Extract the [X, Y] coordinate from the center of the cell holding the provided text.  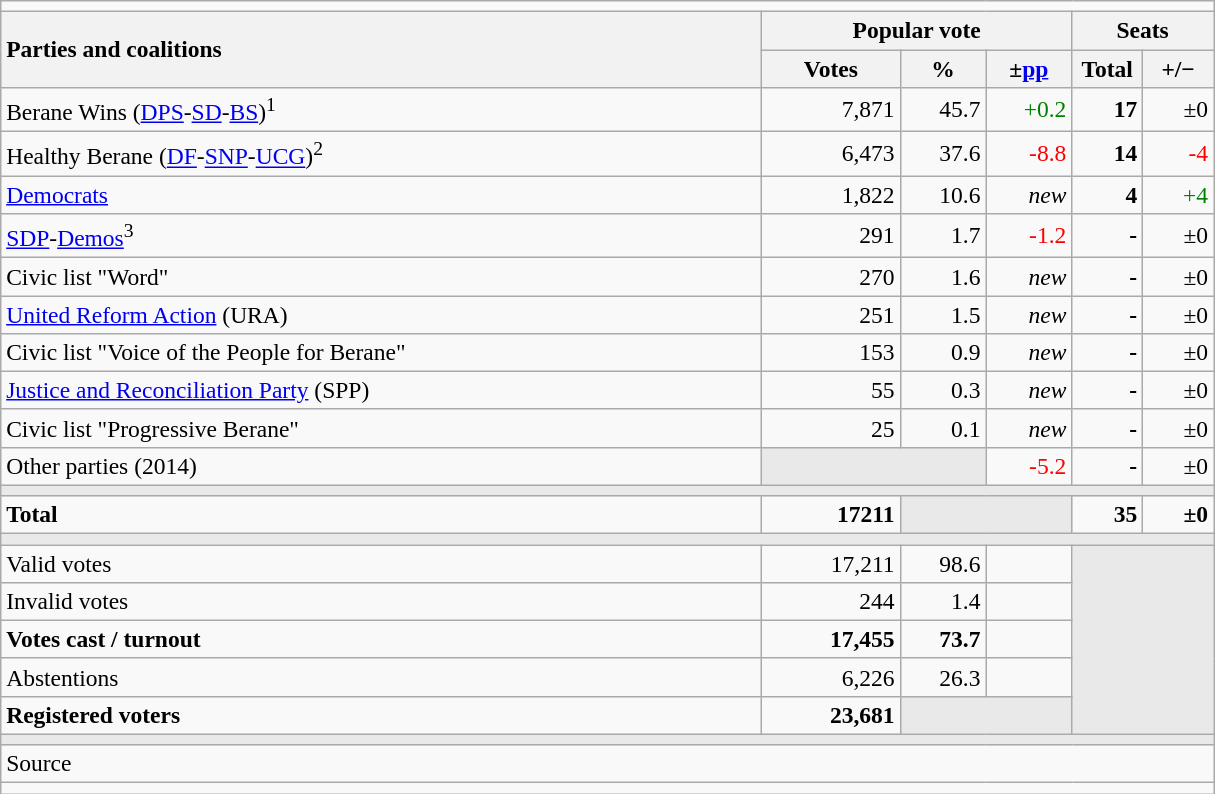
270 [831, 277]
Civic list "Voice of the People for Berane" [382, 352]
Votes [831, 68]
6,226 [831, 677]
14 [1108, 153]
4 [1108, 194]
35 [1108, 515]
Justice and Reconciliation Party (SPP) [382, 390]
+4 [1178, 194]
-1.2 [1029, 235]
1.5 [943, 314]
±pp [1029, 68]
73.7 [943, 639]
+/− [1178, 68]
17,455 [831, 639]
SDP-Demos3 [382, 235]
1.7 [943, 235]
1.4 [943, 601]
+0.2 [1029, 109]
1,822 [831, 194]
45.7 [943, 109]
Other parties (2014) [382, 466]
Invalid votes [382, 601]
Valid votes [382, 563]
26.3 [943, 677]
37.6 [943, 153]
25 [831, 428]
153 [831, 352]
17,211 [831, 563]
0.9 [943, 352]
Healthy Berane (DF-SNP-UCG)2 [382, 153]
-8.8 [1029, 153]
1.6 [943, 277]
98.6 [943, 563]
6,473 [831, 153]
% [943, 68]
291 [831, 235]
Seats [1143, 30]
17 [1108, 109]
0.1 [943, 428]
244 [831, 601]
Popular vote [917, 30]
17211 [831, 515]
7,871 [831, 109]
Votes cast / turnout [382, 639]
0.3 [943, 390]
Berane Wins (DPS-SD-BS)1 [382, 109]
10.6 [943, 194]
251 [831, 314]
Democrats [382, 194]
Source [608, 764]
Civic list "Word" [382, 277]
23,681 [831, 715]
Parties and coalitions [382, 49]
Civic list "Progressive Berane" [382, 428]
Abstentions [382, 677]
Registered voters [382, 715]
55 [831, 390]
-4 [1178, 153]
United Reform Action (URA) [382, 314]
-5.2 [1029, 466]
